Pinpoint the cell where the given text exists, returning its [x, y] midpoint coordinate. 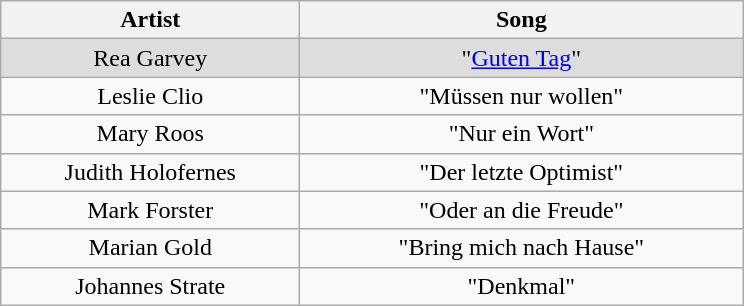
Song [522, 20]
"Müssen nur wollen" [522, 96]
Mary Roos [150, 134]
"Nur ein Wort" [522, 134]
"Denkmal" [522, 286]
"Der letzte Optimist" [522, 172]
Leslie Clio [150, 96]
"Guten Tag" [522, 58]
"Oder an die Freude" [522, 210]
Rea Garvey [150, 58]
Marian Gold [150, 248]
Johannes Strate [150, 286]
Artist [150, 20]
"Bring mich nach Hause" [522, 248]
Judith Holofernes [150, 172]
Mark Forster [150, 210]
